Pinpoint the cell where the given text exists, returning its [X, Y] midpoint coordinate. 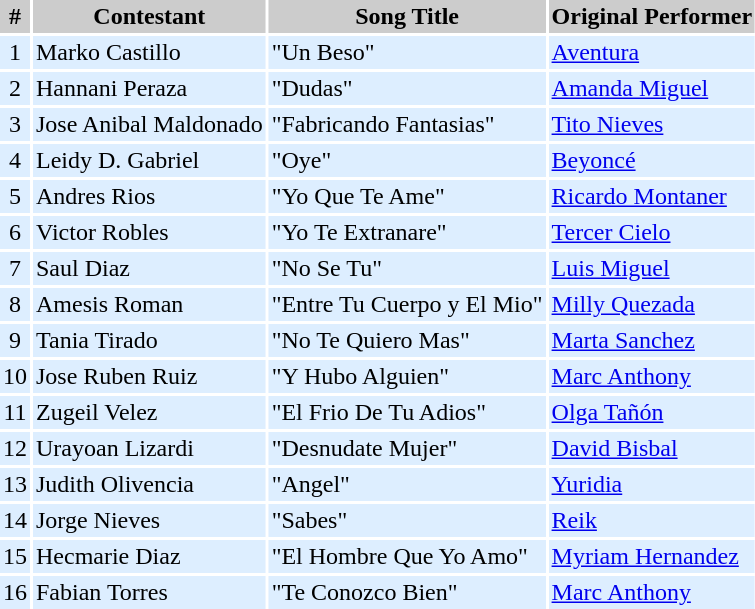
6 [15, 232]
9 [15, 340]
"Dudas" [408, 88]
# [15, 16]
"Desnudate Mujer" [408, 448]
13 [15, 484]
Jose Ruben Ruiz [150, 376]
Urayoan Lizardi [150, 448]
Marko Castillo [150, 52]
"No Te Quiero Mas" [408, 340]
4 [15, 160]
"Yo Que Te Ame" [408, 196]
Amesis Roman [150, 304]
3 [15, 124]
Leidy D. Gabriel [150, 160]
"Y Hubo Alguien" [408, 376]
"Fabricando Fantasias" [408, 124]
11 [15, 412]
12 [15, 448]
"Te Conozco Bien" [408, 592]
10 [15, 376]
"El Frio De Tu Adios" [408, 412]
16 [15, 592]
14 [15, 520]
"El Hombre Que Yo Amo" [408, 556]
"Sabes" [408, 520]
Jorge Nieves [150, 520]
"Yo Te Extranare" [408, 232]
Zugeil Velez [150, 412]
"No Se Tu" [408, 268]
"Oye" [408, 160]
Hannani Peraza [150, 88]
Judith Olivencia [150, 484]
"Un Beso" [408, 52]
Jose Anibal Maldonado [150, 124]
Andres Rios [150, 196]
2 [15, 88]
Fabian Torres [150, 592]
"Angel" [408, 484]
15 [15, 556]
Victor Robles [150, 232]
Song Title [408, 16]
Saul Diaz [150, 268]
7 [15, 268]
Hecmarie Diaz [150, 556]
Tania Tirado [150, 340]
1 [15, 52]
5 [15, 196]
Contestant [150, 16]
"Entre Tu Cuerpo y El Mio" [408, 304]
8 [15, 304]
